Determine the (x, y) coordinate at the center of the cell enclosing the given text.  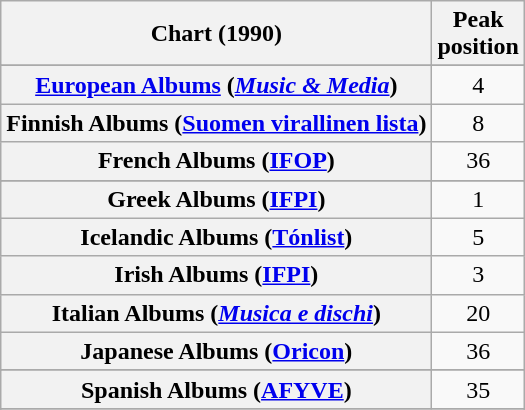
European Albums (Music & Media) (216, 85)
35 (478, 389)
4 (478, 85)
5 (478, 237)
Greek Albums (IFPI) (216, 199)
20 (478, 313)
Spanish Albums (AFYVE) (216, 389)
Peakposition (478, 34)
8 (478, 123)
Finnish Albums (Suomen virallinen lista) (216, 123)
Irish Albums (IFPI) (216, 275)
French Albums (IFOP) (216, 161)
Icelandic Albums (Tónlist) (216, 237)
1 (478, 199)
Japanese Albums (Oricon) (216, 351)
Italian Albums (Musica e dischi) (216, 313)
3 (478, 275)
Chart (1990) (216, 34)
